Scan for the cell matching the given text and deliver its (X, Y) coordinate at center. 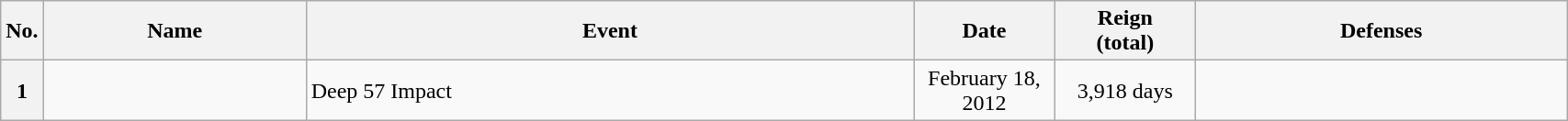
Event (610, 31)
February 18, 2012 (985, 90)
Deep 57 Impact (610, 90)
3,918 days (1124, 90)
No. (22, 31)
Date (985, 31)
1 (22, 90)
Name (175, 31)
Reign(total) (1124, 31)
Defenses (1382, 31)
